For the text-containing cell, return its midpoint in [x, y] coordinate format. 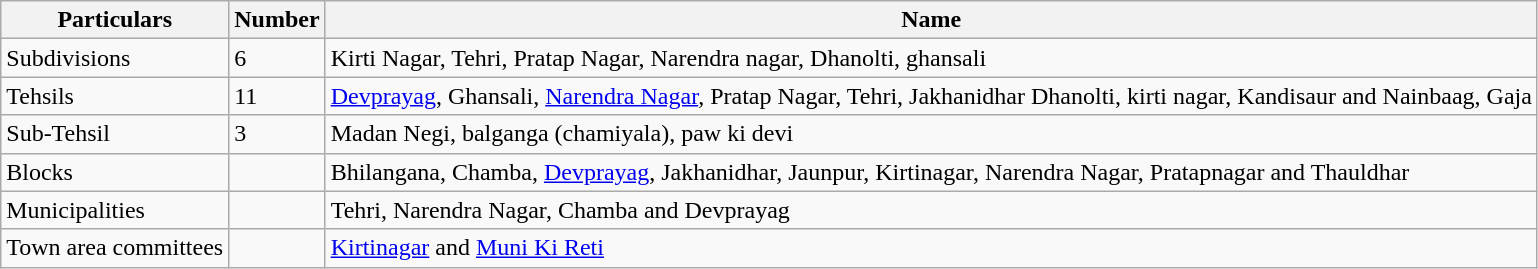
Tehri, Narendra Nagar, Chamba and Devprayag [931, 210]
Madan Negi, balganga (chamiyala), paw ki devi [931, 134]
Name [931, 20]
Tehsils [115, 96]
Subdivisions [115, 58]
Town area committees [115, 248]
Devprayag, Ghansali, Narendra Nagar, Pratap Nagar, Tehri, Jakhanidhar Dhanolti, kirti nagar, Kandisaur and Nainbaag, Gaja [931, 96]
Kirtinagar and Muni Ki Reti [931, 248]
Particulars [115, 20]
11 [277, 96]
Sub-Tehsil [115, 134]
6 [277, 58]
Blocks [115, 172]
Bhilangana, Chamba, Devprayag, Jakhanidhar, Jaunpur, Kirtinagar, Narendra Nagar, Pratapnagar and Thauldhar [931, 172]
Municipalities [115, 210]
Kirti Nagar, Tehri, Pratap Nagar, Narendra nagar, Dhanolti, ghansali [931, 58]
3 [277, 134]
Number [277, 20]
